Search for the cell housing the specified text and yield its (X, Y) center coordinate. 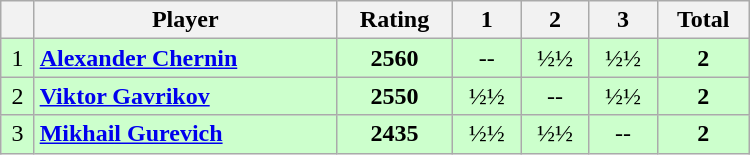
Mikhail Gurevich (185, 134)
Viktor Gavrikov (185, 96)
2550 (394, 96)
Alexander Chernin (185, 58)
2560 (394, 58)
2435 (394, 134)
Total (703, 20)
Rating (394, 20)
Player (185, 20)
